From the cell containing the given text, extract its center point as (x, y) coordinate. 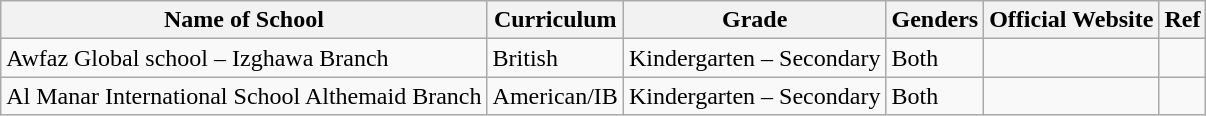
Genders (935, 20)
American/IB (555, 96)
Name of School (244, 20)
Al Manar International School Althemaid Branch (244, 96)
Ref (1182, 20)
Official Website (1072, 20)
Awfaz Global school – Izghawa Branch (244, 58)
Curriculum (555, 20)
British (555, 58)
Grade (754, 20)
